Capture the cell that displays the provided text and extract its [x, y] central coordinate. 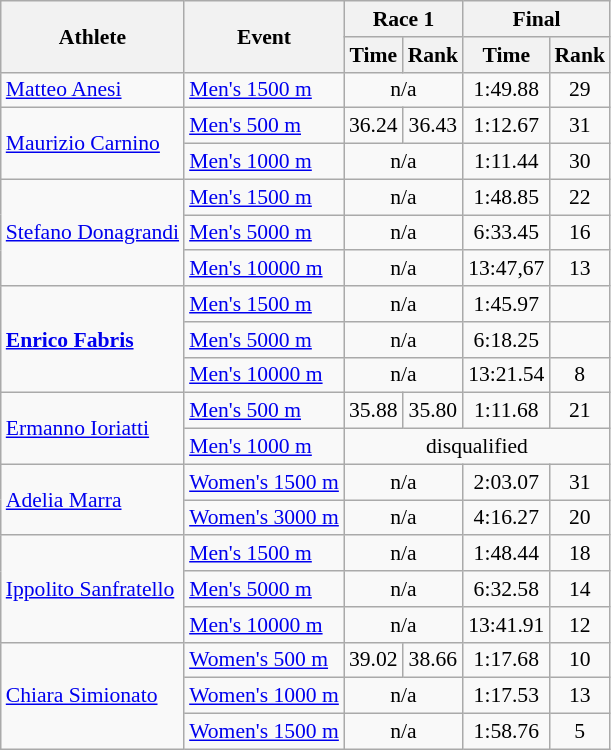
12 [580, 625]
6:33.45 [506, 233]
Ermanno Ioriatti [92, 428]
Athlete [92, 36]
13:21.54 [506, 375]
36.24 [374, 126]
Women's 500 m [264, 660]
20 [580, 518]
Enrico Fabris [92, 340]
1:17.53 [506, 696]
36.43 [434, 126]
38.66 [434, 660]
6:32.58 [506, 589]
1:11.68 [506, 411]
disqualified [477, 447]
21 [580, 411]
Event [264, 36]
22 [580, 197]
1:48.85 [506, 197]
Final [536, 19]
1:11.44 [506, 162]
Adelia Marra [92, 500]
13:47,67 [506, 269]
18 [580, 554]
29 [580, 90]
1:17.68 [506, 660]
1:48.44 [506, 554]
2:03.07 [506, 482]
6:18.25 [506, 340]
16 [580, 233]
Race 1 [404, 19]
5 [580, 732]
Matteo Anesi [92, 90]
35.80 [434, 411]
10 [580, 660]
30 [580, 162]
13:41.91 [506, 625]
1:58.76 [506, 732]
1:12.67 [506, 126]
Chiara Simionato [92, 696]
Women's 3000 m [264, 518]
1:49.88 [506, 90]
39.02 [374, 660]
Maurizio Carnino [92, 144]
14 [580, 589]
35.88 [374, 411]
Stefano Donagrandi [92, 232]
Women's 1000 m [264, 696]
4:16.27 [506, 518]
Ippolito Sanfratello [92, 590]
1:45.97 [506, 304]
8 [580, 375]
